Determine the (X, Y) coordinate at the center of the cell enclosing the given text.  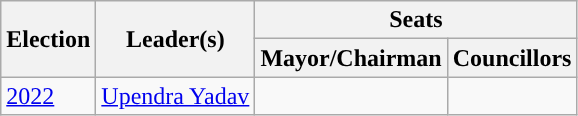
Leader(s) (176, 39)
Election (48, 39)
2022 (48, 96)
Councillors (512, 58)
Seats (416, 20)
Upendra Yadav (176, 96)
Mayor/Chairman (351, 58)
